Identify which cell holds the provided text, then report its [x, y] central coordinate. 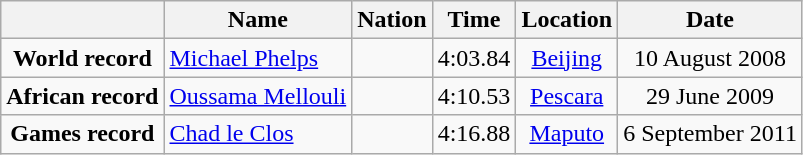
Nation [392, 20]
Name [258, 20]
African record [82, 96]
Pescara [567, 96]
Maputo [567, 134]
4:16.88 [474, 134]
Beijing [567, 58]
6 September 2011 [710, 134]
World record [82, 58]
4:10.53 [474, 96]
29 June 2009 [710, 96]
Date [710, 20]
Oussama Mellouli [258, 96]
Michael Phelps [258, 58]
Chad le Clos [258, 134]
4:03.84 [474, 58]
Location [567, 20]
Games record [82, 134]
10 August 2008 [710, 58]
Time [474, 20]
